Scan for the cell matching the given text and deliver its (x, y) coordinate at center. 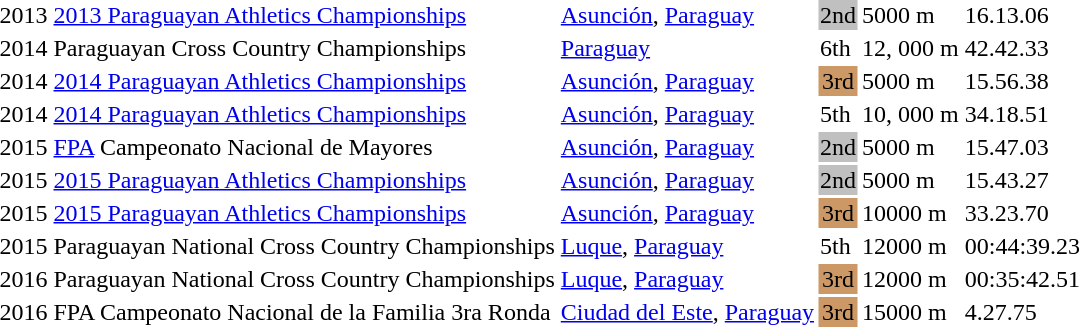
Ciudad del Este, Paraguay (687, 312)
10, 000 m (911, 114)
Paraguayan Cross Country Championships (304, 48)
15000 m (911, 312)
2013 Paraguayan Athletics Championships (304, 15)
FPA Campeonato Nacional de Mayores (304, 147)
Paraguay (687, 48)
6th (838, 48)
10000 m (911, 213)
FPA Campeonato Nacional de la Familia 3ra Ronda (304, 312)
12, 000 m (911, 48)
